Extract the (X, Y) coordinate from the center of the cell holding the provided text.  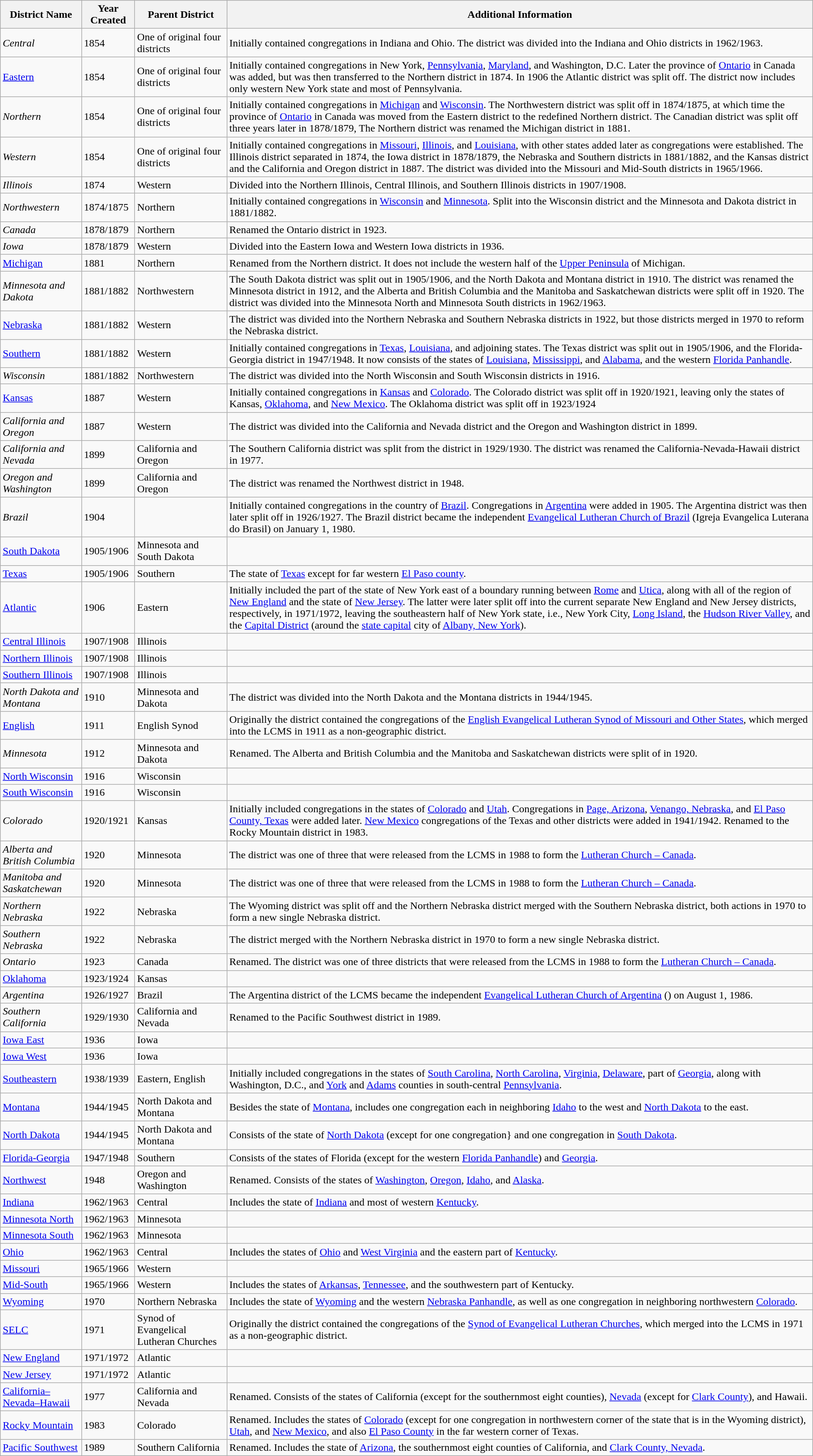
Divided into the Eastern Iowa and Western Iowa districts in 1936. (520, 246)
South Wisconsin (41, 793)
Ohio (41, 1252)
Renamed. The district was one of three districts that were released from the LCMS in 1988 to form the Lutheran Church – Canada. (520, 962)
1874/1875 (109, 208)
Consists of the states of Florida (except for the western Florida Panhandle) and Georgia. (520, 1158)
Minnesota South (41, 1235)
1911 (109, 725)
Includes the state of Indiana and most of western Kentucky. (520, 1202)
Renamed. Includes the state of Arizona, the southernmost eight counties of California, and Clark County, Nevada. (520, 1447)
Parent District (181, 15)
California–Nevada–Hawaii (41, 1397)
The district was divided into the North Wisconsin and South Wisconsin districts in 1916. (520, 376)
Iowa West (41, 1056)
English Synod (181, 725)
Southern Nebraska (41, 939)
The district was divided into the California and Nevada district and the Oregon and Washington district in 1899. (520, 426)
1906 (109, 608)
The district merged with the Northern Nebraska district in 1970 to form a new single Nebraska district. (520, 939)
Pacific Southwest (41, 1447)
1910 (109, 697)
1904 (109, 517)
1971 (109, 1330)
Ontario (41, 962)
Minnesota and South Dakota (181, 551)
Besides the state of Montana, includes one congregation each in neighboring Idaho to the west and North Dakota to the east. (520, 1107)
Wyoming (41, 1301)
Initially contained congregations in Indiana and Ohio. The district was divided into the Indiana and Ohio districts in 1962/1963. (520, 43)
1977 (109, 1397)
1983 (109, 1425)
Renamed. The Alberta and British Columbia and the Manitoba and Saskatchewan districts were split of in 1920. (520, 754)
Mid-South (41, 1285)
Synod of Evangelical Lutheran Churches (181, 1330)
Northern Illinois (41, 658)
North Dakota (41, 1135)
Renamed to the Pacific Southwest district in 1989. (520, 1018)
New England (41, 1358)
Minnesota North (41, 1219)
Renamed the Ontario district in 1923. (520, 230)
Includes the states of Arkansas, Tennessee, and the southwestern part of Kentucky. (520, 1285)
Southeastern (41, 1078)
1938/1939 (109, 1078)
Oklahoma (41, 978)
Additional Information (520, 15)
Southern Illinois (41, 675)
Missouri (41, 1268)
The Argentina district of the LCMS became the independent Evangelical Lutheran Church of Argentina () on August 1, 1986. (520, 995)
Indiana (41, 1202)
The Southern California district was split from the district in 1929/1930. The district was renamed the California-Nevada-Hawaii district in 1977. (520, 455)
Initially contained congregations in Wisconsin and Minnesota. Split into the Wisconsin district and the Minnesota and Dakota district in 1881/1882. (520, 208)
The district was renamed the Northwest district in 1948. (520, 483)
Renamed. Consists of the states of Washington, Oregon, Idaho, and Alaska. (520, 1180)
South Dakota (41, 551)
1912 (109, 754)
Includes the states of Ohio and West Virginia and the eastern part of Kentucky. (520, 1252)
Includes the state of Wyoming and the western Nebraska Panhandle, as well as one congregation in neighboring northwestern Colorado. (520, 1301)
Rocky Mountain (41, 1425)
Year Created (109, 15)
Michigan (41, 263)
Consists of the state of North Dakota (except for one congregation} and one congregation in South Dakota. (520, 1135)
Renamed. Consists of the states of California (except for the southernmost eight counties), Nevada (except for Clark County), and Hawaii. (520, 1397)
The district was divided into the North Dakota and the Montana districts in 1944/1945. (520, 697)
Central Illinois (41, 642)
The state of Texas except for far western El Paso county. (520, 573)
1947/1948 (109, 1158)
English (41, 725)
1881 (109, 263)
Florida-Georgia (41, 1158)
New Jersey (41, 1374)
District Name (41, 15)
Argentina (41, 995)
Texas (41, 573)
Renamed from the Northern district. It does not include the western half of the Upper Peninsula of Michigan. (520, 263)
1874 (109, 185)
Manitoba and Saskatchewan (41, 883)
Alberta and British Columbia (41, 855)
1989 (109, 1447)
1929/1930 (109, 1018)
1948 (109, 1180)
1920/1921 (109, 821)
North Wisconsin (41, 776)
Iowa East (41, 1040)
Divided into the Northern Illinois, Central Illinois, and Southern Illinois districts in 1907/1908. (520, 185)
Northwest (41, 1180)
1923/1924 (109, 978)
SELC (41, 1330)
1970 (109, 1301)
1926/1927 (109, 995)
Eastern, English (181, 1078)
Montana (41, 1107)
1923 (109, 962)
